From the cell containing the given text, extract its center point as [X, Y] coordinate. 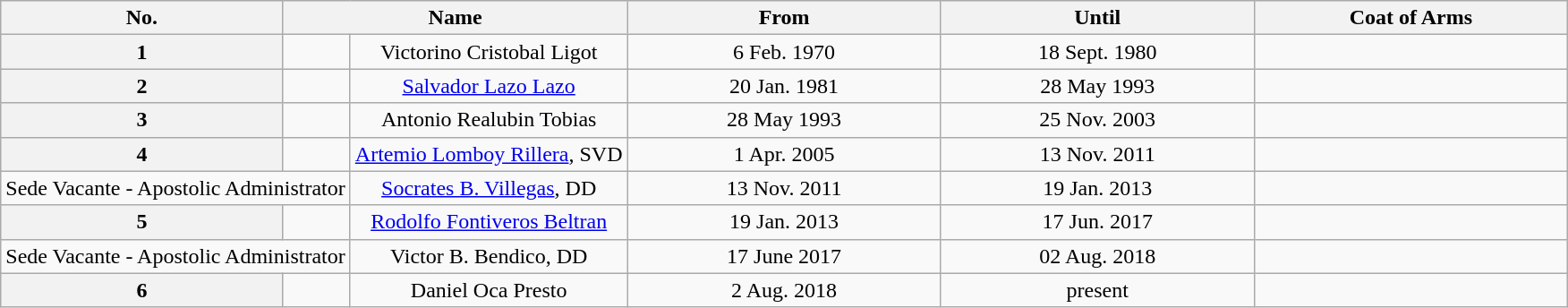
From [784, 18]
02 Aug. 2018 [1097, 256]
present [1097, 290]
4 [141, 154]
17 Jun. 2017 [1097, 222]
2 [141, 86]
Salvador Lazo Lazo [489, 86]
Artemio Lomboy Rillera, SVD [489, 154]
Name [455, 18]
Rodolfo Fontiveros Beltran [489, 222]
20 Jan. 1981 [784, 86]
Coat of Arms [1410, 18]
Victorino Cristobal Ligot [489, 52]
Antonio Realubin Tobias [489, 120]
3 [141, 120]
Daniel Oca Presto [489, 290]
Victor B. Bendico, DD [489, 256]
No. [141, 18]
Socrates B. Villegas, DD [489, 188]
5 [141, 222]
2 Aug. 2018 [784, 290]
1 Apr. 2005 [784, 154]
6 [141, 290]
18 Sept. 1980 [1097, 52]
25 Nov. 2003 [1097, 120]
17 June 2017 [784, 256]
6 Feb. 1970 [784, 52]
Until [1097, 18]
1 [141, 52]
